For the text-containing cell, return its midpoint in (x, y) coordinate format. 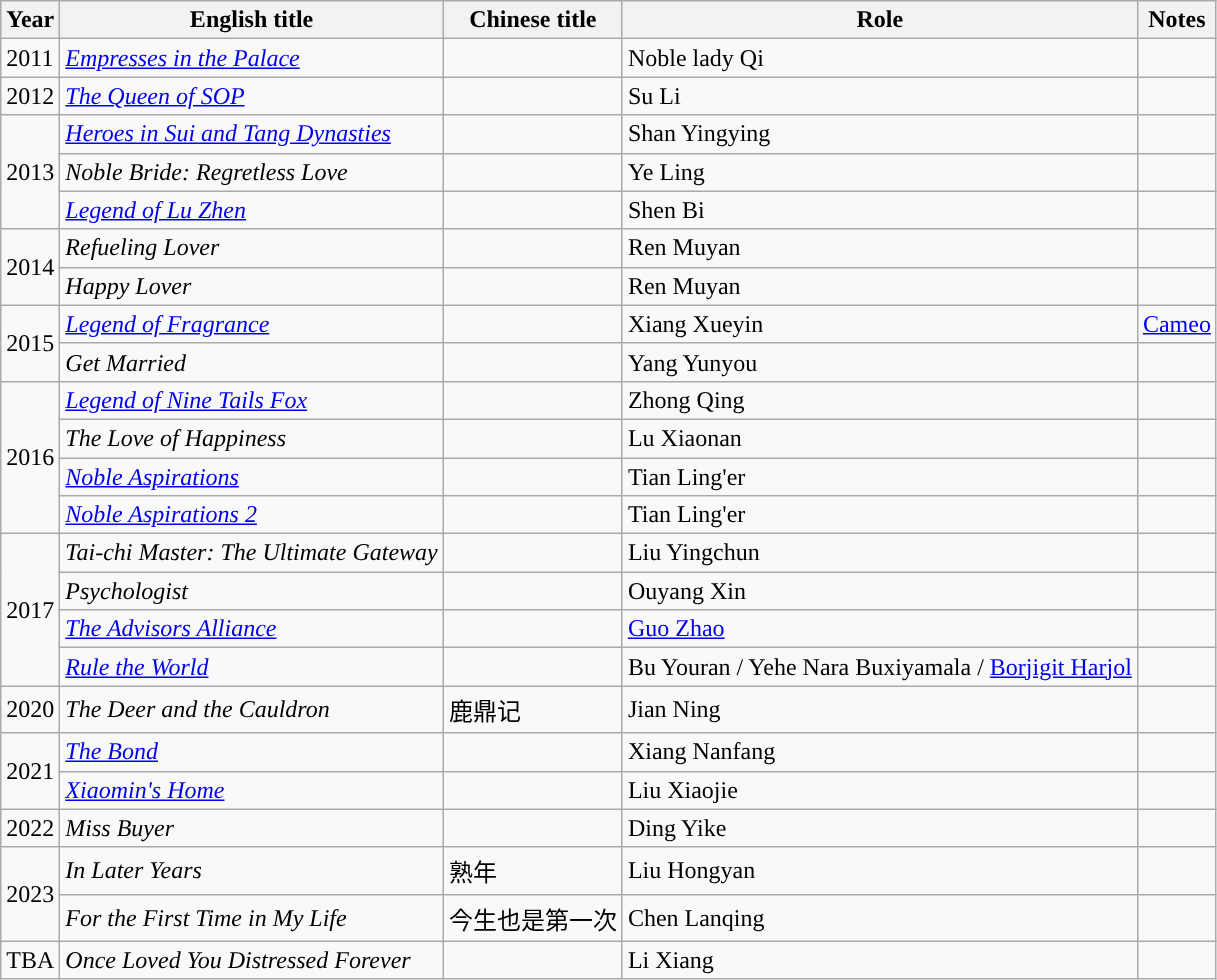
Su Li (880, 96)
Once Loved You Distressed Forever (252, 960)
Notes (1176, 20)
Legend of Lu Zhen (252, 210)
The Advisors Alliance (252, 629)
2015 (30, 343)
Psychologist (252, 591)
Noble Aspirations 2 (252, 515)
For the First Time in My Life (252, 918)
鹿鼎记 (532, 710)
2012 (30, 96)
2021 (30, 771)
Li Xiang (880, 960)
Shen Bi (880, 210)
The Queen of SOP (252, 96)
In Later Years (252, 870)
Happy Lover (252, 286)
2020 (30, 710)
Liu Xiaojie (880, 790)
Xiang Nanfang (880, 752)
TBA (30, 960)
2022 (30, 828)
2023 (30, 894)
2017 (30, 610)
Guo Zhao (880, 629)
2011 (30, 58)
Heroes in Sui and Tang Dynasties (252, 134)
Bu Youran / Yehe Nara Buxiyamala / Borjigit Harjol (880, 667)
Ye Ling (880, 172)
Yang Yunyou (880, 362)
Refueling Lover (252, 248)
The Love of Happiness (252, 438)
Xiang Xueyin (880, 324)
Noble Aspirations (252, 477)
Noble Bride: Regretless Love (252, 172)
Lu Xiaonan (880, 438)
Cameo (1176, 324)
Liu Yingchun (880, 553)
Empresses in the Palace (252, 58)
Zhong Qing (880, 400)
The Bond (252, 752)
Shan Yingying (880, 134)
Year (30, 20)
Noble lady Qi (880, 58)
Ding Yike (880, 828)
Liu Hongyan (880, 870)
The Deer and the Cauldron (252, 710)
Xiaomin's Home (252, 790)
Get Married (252, 362)
2016 (30, 457)
Role (880, 20)
Miss Buyer (252, 828)
Tai-chi Master: The Ultimate Gateway (252, 553)
熟年 (532, 870)
Jian Ning (880, 710)
English title (252, 20)
Chinese title (532, 20)
Chen Lanqing (880, 918)
Legend of Nine Tails Fox (252, 400)
2013 (30, 172)
今生也是第一次 (532, 918)
2014 (30, 267)
Ouyang Xin (880, 591)
Rule the World (252, 667)
Legend of Fragrance (252, 324)
